Search for the cell housing the specified text and yield its [X, Y] center coordinate. 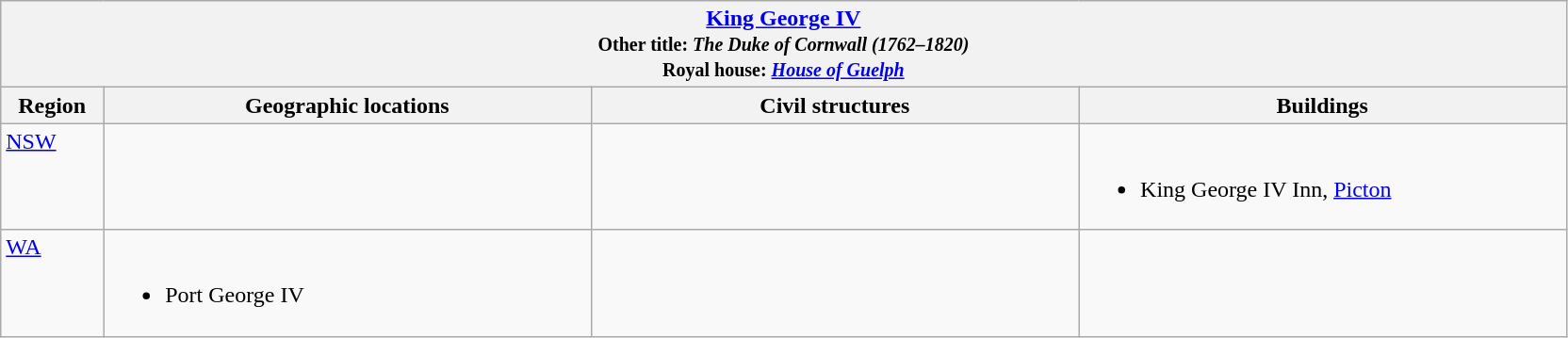
WA [53, 282]
King George IV Inn, Picton [1323, 177]
Civil structures [835, 105]
Region [53, 105]
Buildings [1323, 105]
Port George IV [347, 282]
NSW [53, 177]
Geographic locations [347, 105]
King George IVOther title: The Duke of Cornwall (1762–1820)Royal house: House of Guelph [784, 44]
